Locate the cell with the specified text and output its [x, y] center coordinate. 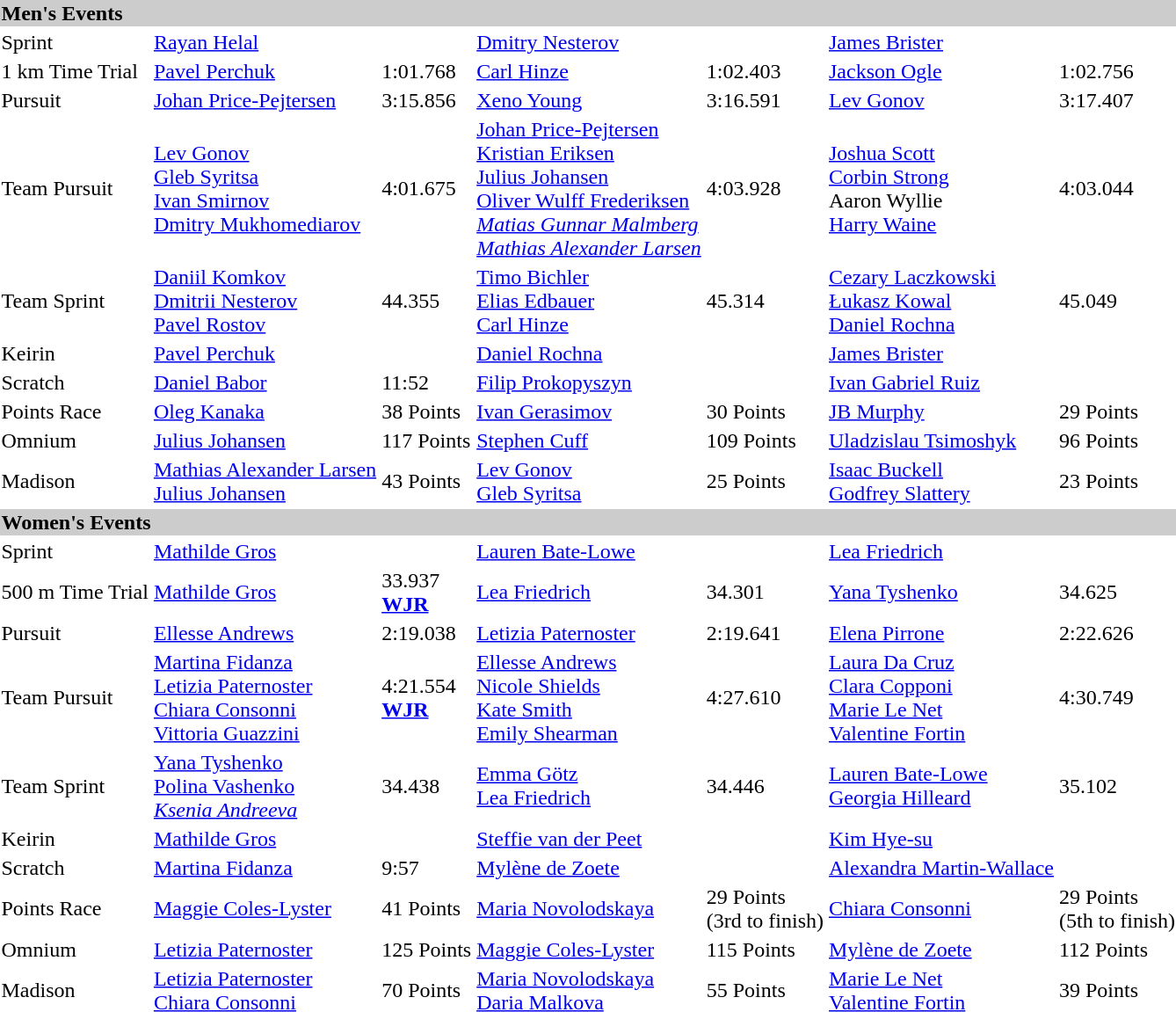
Timo BichlerElias EdbauerCarl Hinze [589, 301]
30 Points [765, 411]
4:01.675 [427, 188]
33.937WJR [427, 593]
44.355 [427, 301]
JB Murphy [942, 411]
Lauren Bate-Lowe [589, 551]
Lev Gonov [942, 100]
1 km Time Trial [75, 71]
Steffie van der Peet [589, 839]
4:27.610 [765, 698]
Emma GötzLea Friedrich [589, 786]
Rayan Helal [265, 42]
Ellesse AndrewsNicole ShieldsKate SmithEmily Shearman [589, 698]
Joshua ScottCorbin StrongAaron WyllieHarry Waine [942, 188]
3:16.591 [765, 100]
1:02.403 [765, 71]
112 Points [1116, 950]
Daniel Babor [265, 382]
Johan Price-PejtersenKristian EriksenJulius JohansenOliver Wulff FrederiksenMatias Gunnar MalmbergMathias Alexander Larsen [589, 188]
Madison [75, 482]
Johan Price-Pejtersen [265, 100]
29 Points(3rd to finish) [765, 909]
Men's Events [588, 13]
45.314 [765, 301]
Martina FidanzaLetizia PaternosterChiara ConsonniVittoria Guazzini [265, 698]
11:52 [427, 382]
Maria Novolodskaya [589, 909]
Kim Hye-su [942, 839]
34.446 [765, 786]
4:03.044 [1116, 188]
29 Points(5th to finish) [1116, 909]
Uladzislau Tsimoshyk [942, 440]
2:19.038 [427, 633]
Julius Johansen [265, 440]
109 Points [765, 440]
41 Points [427, 909]
2:22.626 [1116, 633]
125 Points [427, 950]
35.102 [1116, 786]
Cezary LaczkowskiŁukasz KowalDaniel Rochna [942, 301]
45.049 [1116, 301]
Carl Hinze [589, 71]
38 Points [427, 411]
4:30.749 [1116, 698]
1:01.768 [427, 71]
Martina Fidanza [265, 868]
Mathias Alexander LarsenJulius Johansen [265, 482]
23 Points [1116, 482]
Ivan Gabriel Ruiz [942, 382]
34.625 [1116, 593]
4:21.554WJR [427, 698]
Xeno Young [589, 100]
Isaac BuckellGodfrey Slattery [942, 482]
1:02.756 [1116, 71]
Yana Tyshenko [942, 593]
Women's Events [588, 522]
Lev GonovGleb SyritsaIvan SmirnovDmitry Mukhomediarov [265, 188]
500 m Time Trial [75, 593]
43 Points [427, 482]
Lev GonovGleb Syritsa [589, 482]
Jackson Ogle [942, 71]
Alexandra Martin-Wallace [942, 868]
4:03.928 [765, 188]
Stephen Cuff [589, 440]
2:19.641 [765, 633]
117 Points [427, 440]
34.301 [765, 593]
Dmitry Nesterov [589, 42]
Daniel Rochna [589, 353]
Oleg Kanaka [265, 411]
9:57 [427, 868]
96 Points [1116, 440]
25 Points [765, 482]
Chiara Consonni [942, 909]
Yana TyshenkoPolina VashenkoKsenia Andreeva [265, 786]
3:15.856 [427, 100]
115 Points [765, 950]
29 Points [1116, 411]
Elena Pirrone [942, 633]
3:17.407 [1116, 100]
Laura Da CruzClara CopponiMarie Le NetValentine Fortin [942, 698]
Filip Prokopyszyn [589, 382]
Ivan Gerasimov [589, 411]
Lauren Bate-LoweGeorgia Hilleard [942, 786]
34.438 [427, 786]
Ellesse Andrews [265, 633]
Daniil KomkovDmitrii NesterovPavel Rostov [265, 301]
